Identify which cell holds the provided text, then report its [x, y] central coordinate. 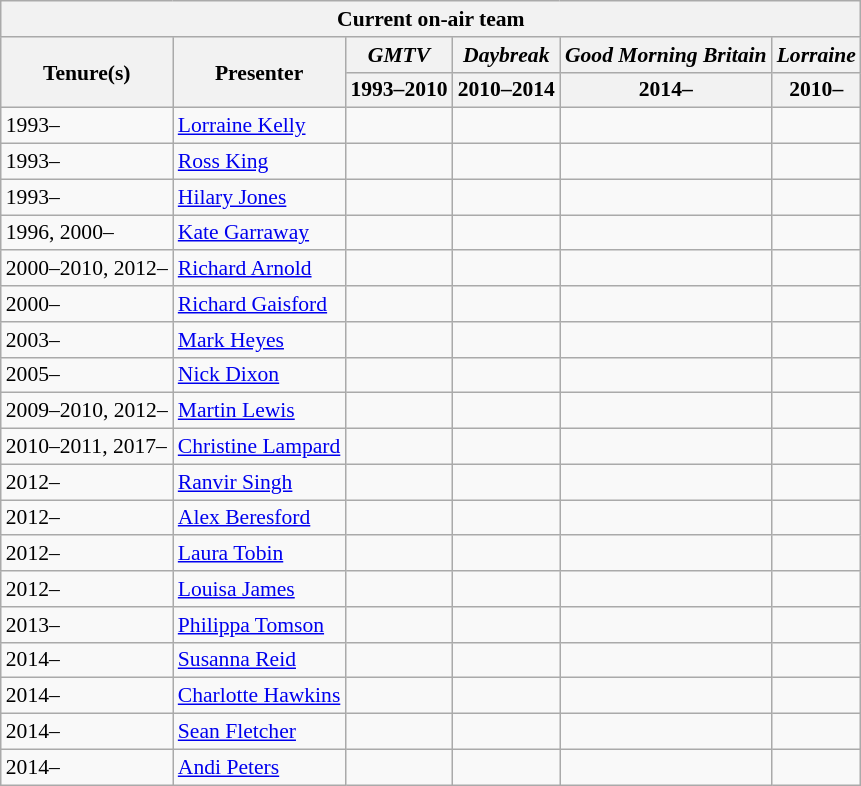
Current on-air team [431, 19]
Richard Arnold [260, 269]
1996, 2000– [87, 233]
GMTV [398, 55]
Lorraine Kelly [260, 126]
Kate Garraway [260, 233]
Martin Lewis [260, 411]
1993–2010 [398, 90]
Ranvir Singh [260, 482]
Richard Gaisford [260, 304]
Christine Lampard [260, 447]
Hilary Jones [260, 197]
Tenure(s) [87, 72]
Nick Dixon [260, 375]
2010–2011, 2017– [87, 447]
Presenter [260, 72]
2005– [87, 375]
2010–2014 [506, 90]
Alex Beresford [260, 518]
Andi Peters [260, 767]
Louisa James [260, 589]
2000–2010, 2012– [87, 269]
2003– [87, 340]
2000– [87, 304]
Laura Tobin [260, 554]
Susanna Reid [260, 660]
Ross King [260, 162]
Philippa Tomson [260, 625]
Mark Heyes [260, 340]
Good Morning Britain [666, 55]
Sean Fletcher [260, 732]
2013– [87, 625]
Daybreak [506, 55]
2009–2010, 2012– [87, 411]
Charlotte Hawkins [260, 696]
Lorraine [816, 55]
2010– [816, 90]
